Scan for the cell matching the given text and deliver its (X, Y) coordinate at center. 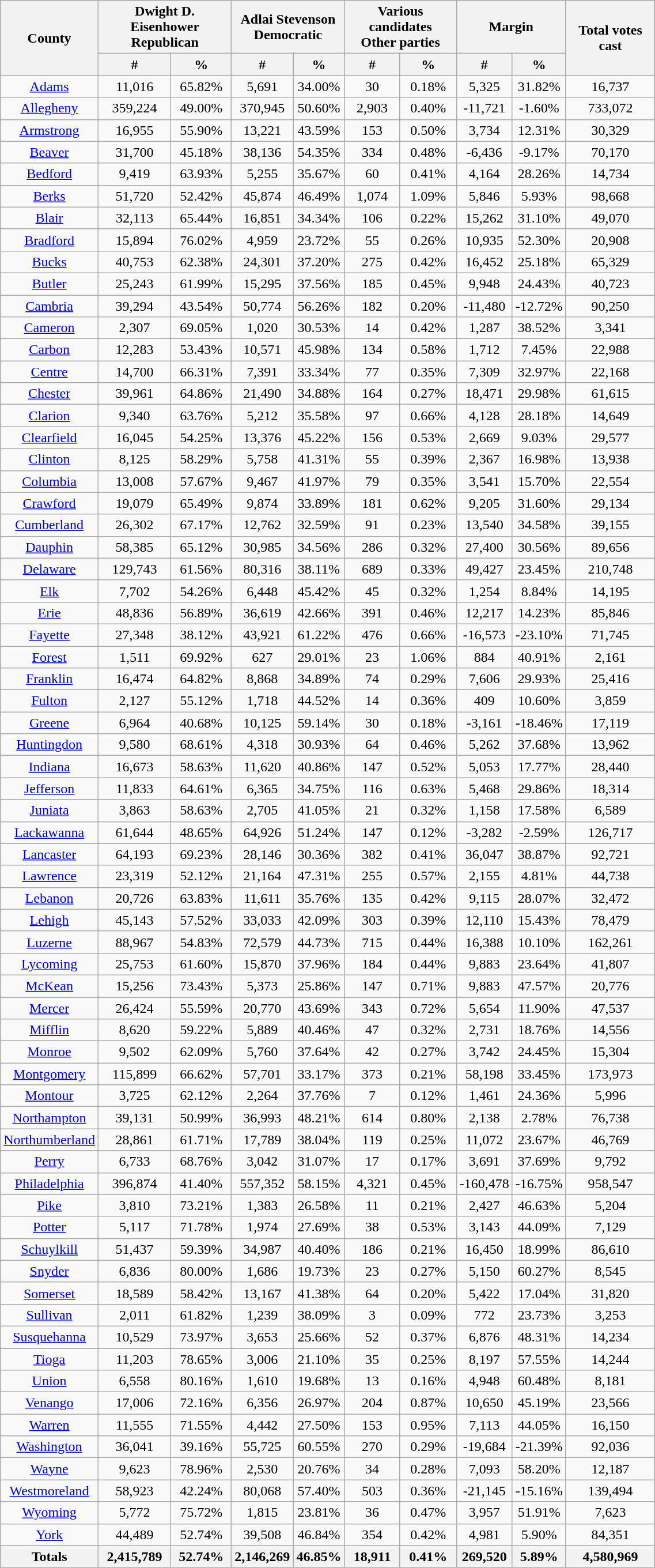
25,243 (134, 284)
61.22% (319, 635)
31,700 (134, 152)
5,150 (484, 1271)
58.29% (202, 459)
Beaver (50, 152)
Lebanon (50, 898)
42.66% (319, 613)
71,745 (611, 635)
40.40% (319, 1249)
204 (372, 1403)
Jefferson (50, 789)
1,686 (263, 1271)
134 (372, 350)
26.58% (319, 1205)
4.81% (539, 876)
33.89% (319, 503)
56.89% (202, 613)
11,016 (134, 86)
9,792 (611, 1162)
Dauphin (50, 547)
Delaware (50, 569)
16,851 (263, 218)
38 (372, 1227)
72,579 (263, 942)
Fulton (50, 701)
2,307 (134, 328)
4,442 (263, 1425)
1.06% (428, 657)
9,948 (484, 284)
Tioga (50, 1359)
13,167 (263, 1293)
29.98% (539, 394)
Clearfield (50, 438)
49,070 (611, 218)
5,204 (611, 1205)
61,644 (134, 832)
86,610 (611, 1249)
75.72% (202, 1513)
Snyder (50, 1271)
-160,478 (484, 1183)
32.97% (539, 372)
68.76% (202, 1162)
30.36% (319, 854)
80.16% (202, 1381)
20,908 (611, 240)
6,448 (263, 591)
129,743 (134, 569)
15,295 (263, 284)
17.77% (539, 767)
48,836 (134, 613)
37.68% (539, 745)
3,859 (611, 701)
396,874 (134, 1183)
32.59% (319, 525)
26,302 (134, 525)
Pike (50, 1205)
6,964 (134, 723)
62.12% (202, 1096)
Forest (50, 657)
91 (372, 525)
270 (372, 1447)
16,150 (611, 1425)
16,388 (484, 942)
58.42% (202, 1293)
19,079 (134, 503)
Crawford (50, 503)
1,815 (263, 1513)
Armstrong (50, 130)
27,348 (134, 635)
8,868 (263, 679)
Totals (50, 1556)
Venango (50, 1403)
4,948 (484, 1381)
2,011 (134, 1315)
5,053 (484, 767)
11.90% (539, 1008)
6,558 (134, 1381)
8,125 (134, 459)
31.60% (539, 503)
73.21% (202, 1205)
382 (372, 854)
41.05% (319, 811)
5,468 (484, 789)
89,656 (611, 547)
10.60% (539, 701)
3,742 (484, 1052)
1,287 (484, 328)
6,589 (611, 811)
Clarion (50, 416)
36,993 (263, 1118)
30,329 (611, 130)
68.61% (202, 745)
60.55% (319, 1447)
33.17% (319, 1074)
52.42% (202, 196)
64.61% (202, 789)
62.38% (202, 262)
45,874 (263, 196)
43.59% (319, 130)
15,256 (134, 986)
Somerset (50, 1293)
31.82% (539, 86)
41.40% (202, 1183)
0.37% (428, 1337)
8,197 (484, 1359)
60.48% (539, 1381)
21.10% (319, 1359)
17 (372, 1162)
7.45% (539, 350)
627 (263, 657)
54.35% (319, 152)
45,143 (134, 920)
45.22% (319, 438)
44,489 (134, 1535)
16,737 (611, 86)
-19,684 (484, 1447)
10.10% (539, 942)
-12.72% (539, 306)
40,753 (134, 262)
0.28% (428, 1469)
Montgomery (50, 1074)
92,721 (611, 854)
22,554 (611, 481)
3,653 (263, 1337)
70,170 (611, 152)
135 (372, 898)
7,129 (611, 1227)
Butler (50, 284)
Dwight D. EisenhowerRepublican (165, 27)
60.27% (539, 1271)
51,437 (134, 1249)
8,620 (134, 1030)
5,422 (484, 1293)
Mercer (50, 1008)
57.67% (202, 481)
Centre (50, 372)
Chester (50, 394)
37.76% (319, 1096)
5,654 (484, 1008)
3 (372, 1315)
2,264 (263, 1096)
0.09% (428, 1315)
1,974 (263, 1227)
64.82% (202, 679)
48.65% (202, 832)
12,217 (484, 613)
45 (372, 591)
14,734 (611, 174)
3,957 (484, 1513)
54.25% (202, 438)
Blair (50, 218)
25,753 (134, 964)
63.93% (202, 174)
61.71% (202, 1140)
5,846 (484, 196)
Lancaster (50, 854)
0.50% (428, 130)
34 (372, 1469)
38,136 (263, 152)
21,164 (263, 876)
0.72% (428, 1008)
80,068 (263, 1491)
689 (372, 569)
7,113 (484, 1425)
409 (484, 701)
7 (372, 1096)
9,467 (263, 481)
-21.39% (539, 1447)
0.40% (428, 108)
9.03% (539, 438)
41.38% (319, 1293)
45.98% (319, 350)
60 (372, 174)
33.45% (539, 1074)
Westmoreland (50, 1491)
3,863 (134, 811)
24.45% (539, 1052)
Huntingdon (50, 745)
6,836 (134, 1271)
54.26% (202, 591)
48.31% (539, 1337)
50.60% (319, 108)
34.75% (319, 789)
7,391 (263, 372)
14,649 (611, 416)
16,452 (484, 262)
49.00% (202, 108)
181 (372, 503)
23,566 (611, 1403)
34.00% (319, 86)
27.50% (319, 1425)
2.78% (539, 1118)
3,143 (484, 1227)
39,508 (263, 1535)
42.09% (319, 920)
55.90% (202, 130)
67.17% (202, 525)
1.09% (428, 196)
Mifflin (50, 1030)
-11,480 (484, 306)
Allegheny (50, 108)
8,181 (611, 1381)
391 (372, 613)
1,511 (134, 657)
36,041 (134, 1447)
Monroe (50, 1052)
Cumberland (50, 525)
59.39% (202, 1249)
71.55% (202, 1425)
0.17% (428, 1162)
958,547 (611, 1183)
78.65% (202, 1359)
5,760 (263, 1052)
57.55% (539, 1359)
35.67% (319, 174)
16,045 (134, 438)
28.26% (539, 174)
34.89% (319, 679)
1,461 (484, 1096)
Union (50, 1381)
51.91% (539, 1513)
Bradford (50, 240)
20.76% (319, 1469)
0.16% (428, 1381)
37.56% (319, 284)
16,673 (134, 767)
173,973 (611, 1074)
Berks (50, 196)
34.56% (319, 547)
Juniata (50, 811)
2,530 (263, 1469)
84,351 (611, 1535)
-16,573 (484, 635)
41.97% (319, 481)
71.78% (202, 1227)
40.86% (319, 767)
33.34% (319, 372)
Bedford (50, 174)
49,427 (484, 569)
Adlai StevensonDemocratic (288, 27)
-21,145 (484, 1491)
9,580 (134, 745)
40,723 (611, 284)
13,938 (611, 459)
13,540 (484, 525)
5,373 (263, 986)
69.92% (202, 657)
26,424 (134, 1008)
52.30% (539, 240)
17.04% (539, 1293)
Clinton (50, 459)
Franklin (50, 679)
61,615 (611, 394)
39,131 (134, 1118)
18,589 (134, 1293)
51.24% (319, 832)
Northampton (50, 1118)
72.16% (202, 1403)
24.43% (539, 284)
4,128 (484, 416)
-9.17% (539, 152)
Carbon (50, 350)
7,623 (611, 1513)
106 (372, 218)
733,072 (611, 108)
58.20% (539, 1469)
10,529 (134, 1337)
884 (484, 657)
45.18% (202, 152)
2,427 (484, 1205)
4,321 (372, 1183)
Philadelphia (50, 1183)
58.15% (319, 1183)
16,955 (134, 130)
16,450 (484, 1249)
57.40% (319, 1491)
46.49% (319, 196)
0.47% (428, 1513)
59.14% (319, 723)
18,911 (372, 1556)
39,961 (134, 394)
23,319 (134, 876)
185 (372, 284)
44.52% (319, 701)
15,894 (134, 240)
37.64% (319, 1052)
42 (372, 1052)
11,620 (263, 767)
Cambria (50, 306)
0.63% (428, 789)
0.26% (428, 240)
McKean (50, 986)
44.73% (319, 942)
210,748 (611, 569)
32,472 (611, 898)
36,047 (484, 854)
15,304 (611, 1052)
76,738 (611, 1118)
30.56% (539, 547)
47.57% (539, 986)
Lawrence (50, 876)
2,155 (484, 876)
557,352 (263, 1183)
97 (372, 416)
Lackawanna (50, 832)
88,967 (134, 942)
3,810 (134, 1205)
40.68% (202, 723)
0.87% (428, 1403)
74 (372, 679)
65.12% (202, 547)
17,006 (134, 1403)
61.99% (202, 284)
44.09% (539, 1227)
47,537 (611, 1008)
58,923 (134, 1491)
0.95% (428, 1425)
15.43% (539, 920)
2,903 (372, 108)
Sullivan (50, 1315)
5.89% (539, 1556)
65.49% (202, 503)
44.05% (539, 1425)
0.52% (428, 767)
30,985 (263, 547)
9,115 (484, 898)
Fayette (50, 635)
45.19% (539, 1403)
45.42% (319, 591)
7,606 (484, 679)
22,988 (611, 350)
64,193 (134, 854)
38.12% (202, 635)
1,383 (263, 1205)
-16.75% (539, 1183)
5,772 (134, 1513)
503 (372, 1491)
1,712 (484, 350)
51,720 (134, 196)
28,146 (263, 854)
34.34% (319, 218)
20,770 (263, 1008)
162,261 (611, 942)
4,580,969 (611, 1556)
Washington (50, 1447)
40.91% (539, 657)
25.86% (319, 986)
73.43% (202, 986)
10,650 (484, 1403)
6,876 (484, 1337)
24.36% (539, 1096)
1,074 (372, 196)
0.71% (428, 986)
35.76% (319, 898)
18,314 (611, 789)
1,718 (263, 701)
119 (372, 1140)
34.58% (539, 525)
69.23% (202, 854)
31,820 (611, 1293)
17,119 (611, 723)
46.63% (539, 1205)
21,490 (263, 394)
1,158 (484, 811)
55.12% (202, 701)
63.83% (202, 898)
32,113 (134, 218)
55,725 (263, 1447)
13,962 (611, 745)
41,807 (611, 964)
5,889 (263, 1030)
17,789 (263, 1140)
5,255 (263, 174)
38.11% (319, 569)
116 (372, 789)
61.56% (202, 569)
Elk (50, 591)
11,611 (263, 898)
Total votes cast (611, 38)
184 (372, 964)
28.18% (539, 416)
3,253 (611, 1315)
5,117 (134, 1227)
77 (372, 372)
78.96% (202, 1469)
354 (372, 1535)
19.73% (319, 1271)
Warren (50, 1425)
Northumberland (50, 1140)
334 (372, 152)
47.31% (319, 876)
12,762 (263, 525)
343 (372, 1008)
Lycoming (50, 964)
269,520 (484, 1556)
115,899 (134, 1074)
8.84% (539, 591)
41.31% (319, 459)
11,833 (134, 789)
3,006 (263, 1359)
35 (372, 1359)
56.26% (319, 306)
40.46% (319, 1030)
0.33% (428, 569)
28,861 (134, 1140)
16.98% (539, 459)
76.02% (202, 240)
39,294 (134, 306)
Erie (50, 613)
373 (372, 1074)
476 (372, 635)
2,146,269 (263, 1556)
5,996 (611, 1096)
8,545 (611, 1271)
61.82% (202, 1315)
30.53% (319, 328)
43.54% (202, 306)
35.58% (319, 416)
37.20% (319, 262)
19.68% (319, 1381)
0.57% (428, 876)
12.31% (539, 130)
25.66% (319, 1337)
Schuylkill (50, 1249)
14.23% (539, 613)
2,669 (484, 438)
11,072 (484, 1140)
715 (372, 942)
Indiana (50, 767)
14,195 (611, 591)
44,738 (611, 876)
0.48% (428, 152)
43.69% (319, 1008)
31.10% (539, 218)
48.21% (319, 1118)
7,702 (134, 591)
15,262 (484, 218)
29,577 (611, 438)
0.23% (428, 525)
164 (372, 394)
3,734 (484, 130)
23.45% (539, 569)
73.97% (202, 1337)
23.72% (319, 240)
52 (372, 1337)
29,134 (611, 503)
-11,721 (484, 108)
9,419 (134, 174)
5,212 (263, 416)
53.43% (202, 350)
38.09% (319, 1315)
Susquehanna (50, 1337)
14,234 (611, 1337)
286 (372, 547)
Margin (511, 27)
65.82% (202, 86)
57.52% (202, 920)
5,691 (263, 86)
58,385 (134, 547)
29.93% (539, 679)
1,254 (484, 591)
26.97% (319, 1403)
92,036 (611, 1447)
2,705 (263, 811)
-23.10% (539, 635)
0.58% (428, 350)
39,155 (611, 525)
64.86% (202, 394)
139,494 (611, 1491)
-3,282 (484, 832)
14,244 (611, 1359)
-6,436 (484, 152)
1,610 (263, 1381)
46.85% (319, 1556)
2,138 (484, 1118)
23.67% (539, 1140)
1,020 (263, 328)
23.64% (539, 964)
14,556 (611, 1030)
98,668 (611, 196)
15.70% (539, 481)
18.99% (539, 1249)
24,301 (263, 262)
46,769 (611, 1140)
11 (372, 1205)
29.01% (319, 657)
4,981 (484, 1535)
2,731 (484, 1030)
63.76% (202, 416)
42.24% (202, 1491)
43,921 (263, 635)
27,400 (484, 547)
13,008 (134, 481)
64,926 (263, 832)
9,340 (134, 416)
54.83% (202, 942)
59.22% (202, 1030)
5,262 (484, 745)
6,733 (134, 1162)
46.84% (319, 1535)
Greene (50, 723)
-3,161 (484, 723)
36,619 (263, 613)
County (50, 38)
85,846 (611, 613)
-18.46% (539, 723)
0.22% (428, 218)
12,110 (484, 920)
2,127 (134, 701)
80,316 (263, 569)
Wyoming (50, 1513)
78,479 (611, 920)
28,440 (611, 767)
37.96% (319, 964)
10,935 (484, 240)
5,325 (484, 86)
27.69% (319, 1227)
57,701 (263, 1074)
80.00% (202, 1271)
-15.16% (539, 1491)
275 (372, 262)
38.04% (319, 1140)
7,093 (484, 1469)
14,700 (134, 372)
5.90% (539, 1535)
29.86% (539, 789)
772 (484, 1315)
2,367 (484, 459)
9,205 (484, 503)
47 (372, 1030)
4,164 (484, 174)
1,239 (263, 1315)
10,571 (263, 350)
9,874 (263, 503)
15,870 (263, 964)
11,555 (134, 1425)
13,376 (263, 438)
34.88% (319, 394)
Potter (50, 1227)
36 (372, 1513)
3,341 (611, 328)
182 (372, 306)
16,474 (134, 679)
17.58% (539, 811)
25.18% (539, 262)
58,198 (484, 1074)
18,471 (484, 394)
28.07% (539, 898)
0.80% (428, 1118)
69.05% (202, 328)
303 (372, 920)
30.93% (319, 745)
6,356 (263, 1403)
614 (372, 1118)
55.59% (202, 1008)
186 (372, 1249)
23.73% (539, 1315)
7,309 (484, 372)
3,725 (134, 1096)
Perry (50, 1162)
90,250 (611, 306)
6,365 (263, 789)
10,125 (263, 723)
Cameron (50, 328)
34,987 (263, 1249)
Various candidatesOther parties (400, 27)
2,415,789 (134, 1556)
2,161 (611, 657)
-1.60% (539, 108)
156 (372, 438)
York (50, 1535)
5.93% (539, 196)
50.99% (202, 1118)
9,623 (134, 1469)
4,318 (263, 745)
359,224 (134, 108)
39.16% (202, 1447)
9,502 (134, 1052)
66.62% (202, 1074)
66.31% (202, 372)
38.87% (539, 854)
20,776 (611, 986)
12,283 (134, 350)
4,959 (263, 240)
23.81% (319, 1513)
21 (372, 811)
31.07% (319, 1162)
3,541 (484, 481)
Bucks (50, 262)
18.76% (539, 1030)
Luzerne (50, 942)
370,945 (263, 108)
3,042 (263, 1162)
22,168 (611, 372)
38.52% (539, 328)
61.60% (202, 964)
11,203 (134, 1359)
25,416 (611, 679)
-2.59% (539, 832)
65.44% (202, 218)
52.12% (202, 876)
255 (372, 876)
Columbia (50, 481)
0.62% (428, 503)
Adams (50, 86)
20,726 (134, 898)
3,691 (484, 1162)
13,221 (263, 130)
13 (372, 1381)
Wayne (50, 1469)
12,187 (611, 1469)
62.09% (202, 1052)
50,774 (263, 306)
Lehigh (50, 920)
5,758 (263, 459)
65,329 (611, 262)
Montour (50, 1096)
37.69% (539, 1162)
79 (372, 481)
33,033 (263, 920)
126,717 (611, 832)
